Search for the cell housing the specified text and yield its (X, Y) center coordinate. 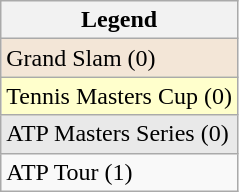
ATP Masters Series (0) (120, 134)
Grand Slam (0) (120, 58)
Legend (120, 20)
Tennis Masters Cup (0) (120, 96)
ATP Tour (1) (120, 172)
